Identify which cell holds the provided text, then report its (X, Y) central coordinate. 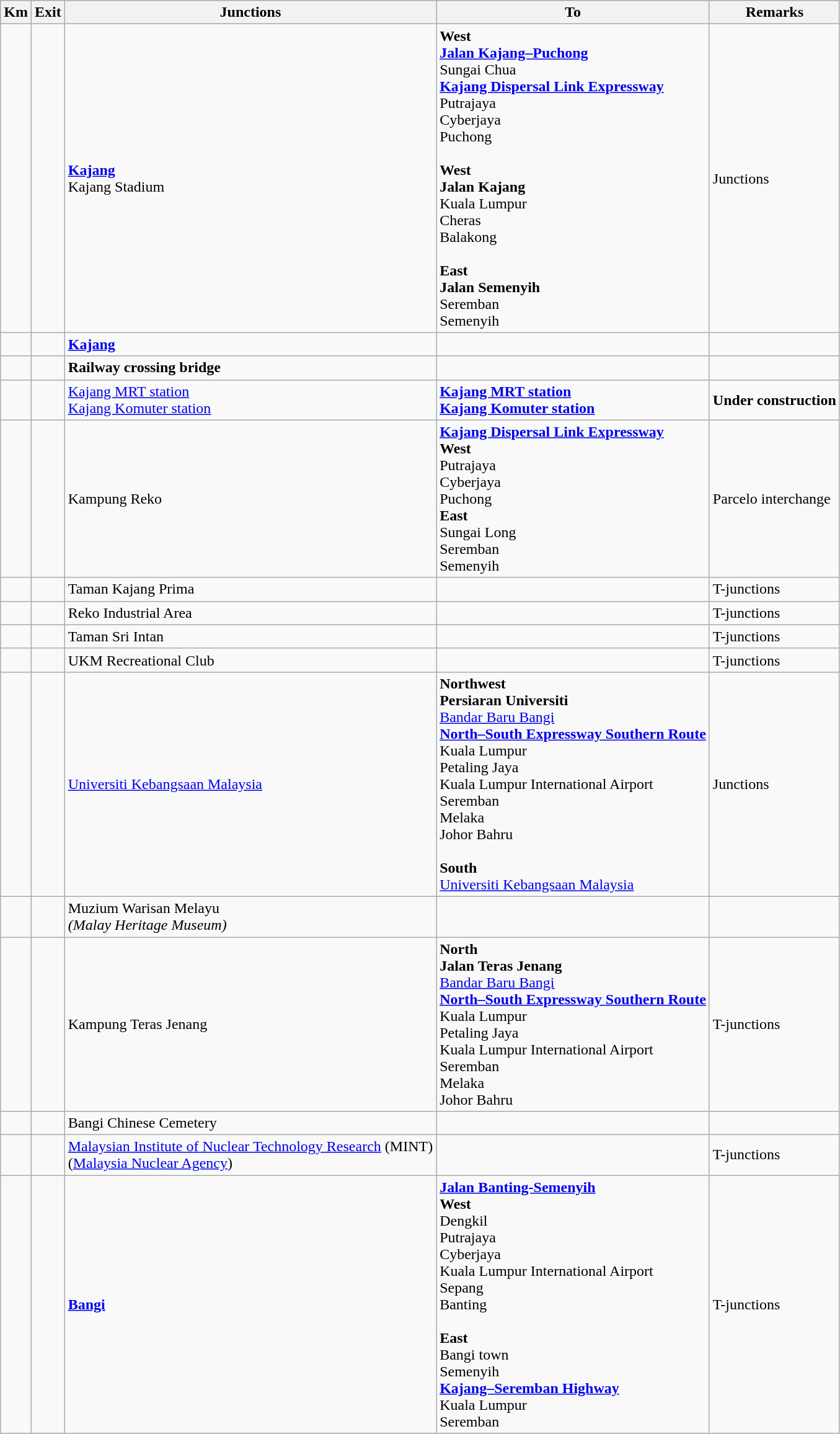
Exit (48, 12)
Under construction (774, 399)
UKM Recreational Club (250, 660)
Taman Kajang Prima (250, 589)
Kajang Dispersal Link ExpresswayWestPutrajayaCyberjayaPuchongEastSungai LongSerembanSemenyih (573, 499)
Railway crossing bridge (250, 368)
Kampung Teras Jenang (250, 1023)
Kampung Reko (250, 499)
Malaysian Institute of Nuclear Technology Research (MINT)(Malaysia Nuclear Agency) (250, 1155)
Bangi (250, 1304)
Reko Industrial Area (250, 613)
To (573, 12)
Km (16, 12)
Bangi Chinese Cemetery (250, 1123)
Taman Sri Intan (250, 636)
Parcelo interchange (774, 499)
Muzium Warisan Melayu(Malay Heritage Museum) (250, 917)
KajangKajang Stadium (250, 179)
Remarks (774, 12)
Universiti Kebangsaan Malaysia (250, 784)
Kajang (250, 344)
